Detect which cell encompasses the target text, then output its (X, Y) center coordinate. 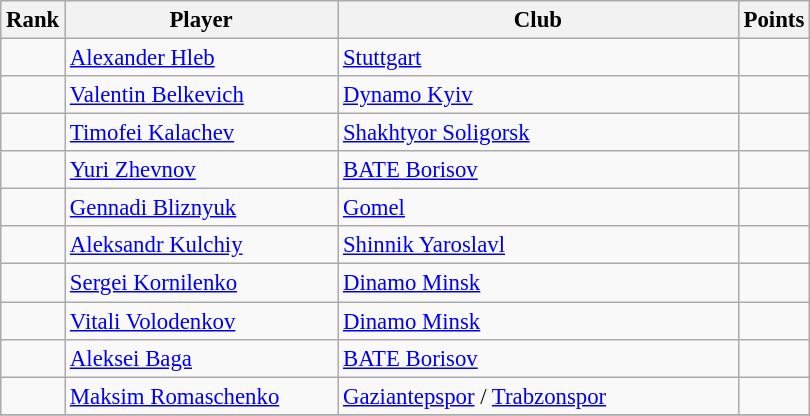
Dynamo Kyiv (538, 95)
Points (774, 20)
Shakhtyor Soligorsk (538, 133)
Gennadi Bliznyuk (202, 208)
Gomel (538, 208)
Valentin Belkevich (202, 95)
Maksim Romaschenko (202, 396)
Aleksei Baga (202, 358)
Alexander Hleb (202, 58)
Player (202, 20)
Gaziantepspor / Trabzonspor (538, 396)
Aleksandr Kulchiy (202, 245)
Yuri Zhevnov (202, 170)
Rank (33, 20)
Sergei Kornilenko (202, 283)
Stuttgart (538, 58)
Vitali Volodenkov (202, 321)
Club (538, 20)
Shinnik Yaroslavl (538, 245)
Timofei Kalachev (202, 133)
